Scan for the cell matching the given text and deliver its [x, y] coordinate at center. 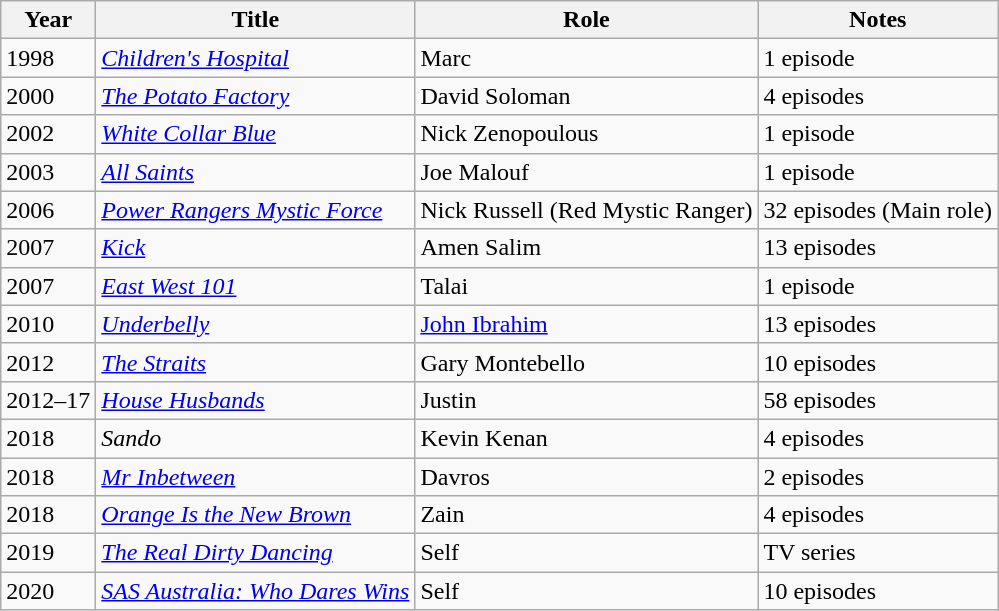
2000 [48, 96]
Joe Malouf [586, 172]
Marc [586, 58]
Power Rangers Mystic Force [256, 210]
2019 [48, 553]
The Straits [256, 362]
2003 [48, 172]
Kick [256, 248]
The Real Dirty Dancing [256, 553]
Talai [586, 286]
2010 [48, 324]
Notes [878, 20]
David Soloman [586, 96]
Mr Inbetween [256, 477]
All Saints [256, 172]
White Collar Blue [256, 134]
2 episodes [878, 477]
Year [48, 20]
Kevin Kenan [586, 438]
1998 [48, 58]
Underbelly [256, 324]
The Potato Factory [256, 96]
2012–17 [48, 400]
House Husbands [256, 400]
2002 [48, 134]
Amen Salim [586, 248]
TV series [878, 553]
32 episodes (Main role) [878, 210]
East West 101 [256, 286]
John Ibrahim [586, 324]
Title [256, 20]
Justin [586, 400]
Gary Montebello [586, 362]
Nick Russell (Red Mystic Ranger) [586, 210]
58 episodes [878, 400]
2020 [48, 591]
Davros [586, 477]
SAS Australia: Who Dares Wins [256, 591]
Orange Is the New Brown [256, 515]
2006 [48, 210]
Nick Zenopoulous [586, 134]
Role [586, 20]
Zain [586, 515]
2012 [48, 362]
Sando [256, 438]
Children's Hospital [256, 58]
